Locate the cell with the specified text and output its (x, y) center coordinate. 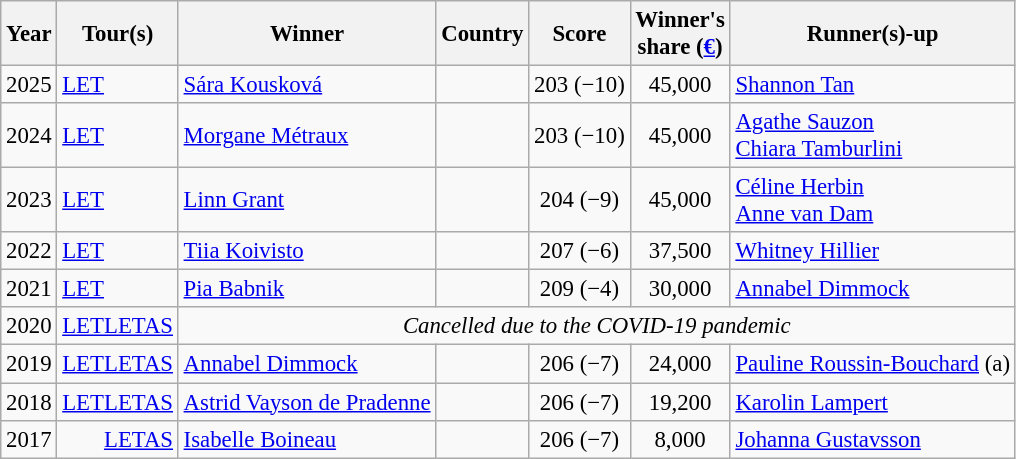
2023 (29, 200)
Morgane Métraux (307, 136)
207 (−6) (580, 251)
Karolin Lampert (872, 402)
Johanna Gustavsson (872, 439)
Country (482, 34)
19,200 (680, 402)
Year (29, 34)
2019 (29, 364)
2025 (29, 85)
Céline Herbin Anne van Dam (872, 200)
Isabelle Boineau (307, 439)
Shannon Tan (872, 85)
2022 (29, 251)
2024 (29, 136)
Score (580, 34)
8,000 (680, 439)
209 (−4) (580, 289)
Pauline Roussin-Bouchard (a) (872, 364)
LETAS (118, 439)
Astrid Vayson de Pradenne (307, 402)
Cancelled due to the COVID-19 pandemic (596, 327)
2018 (29, 402)
24,000 (680, 364)
Sára Kousková (307, 85)
37,500 (680, 251)
204 (−9) (580, 200)
Tiia Koivisto (307, 251)
2017 (29, 439)
Agathe Sauzon Chiara Tamburlini (872, 136)
Linn Grant (307, 200)
2021 (29, 289)
Winner'sshare (€) (680, 34)
Runner(s)-up (872, 34)
Pia Babnik (307, 289)
Tour(s) (118, 34)
Whitney Hillier (872, 251)
30,000 (680, 289)
Winner (307, 34)
2020 (29, 327)
